Determine the [X, Y] coordinate at the center of the cell enclosing the given text.  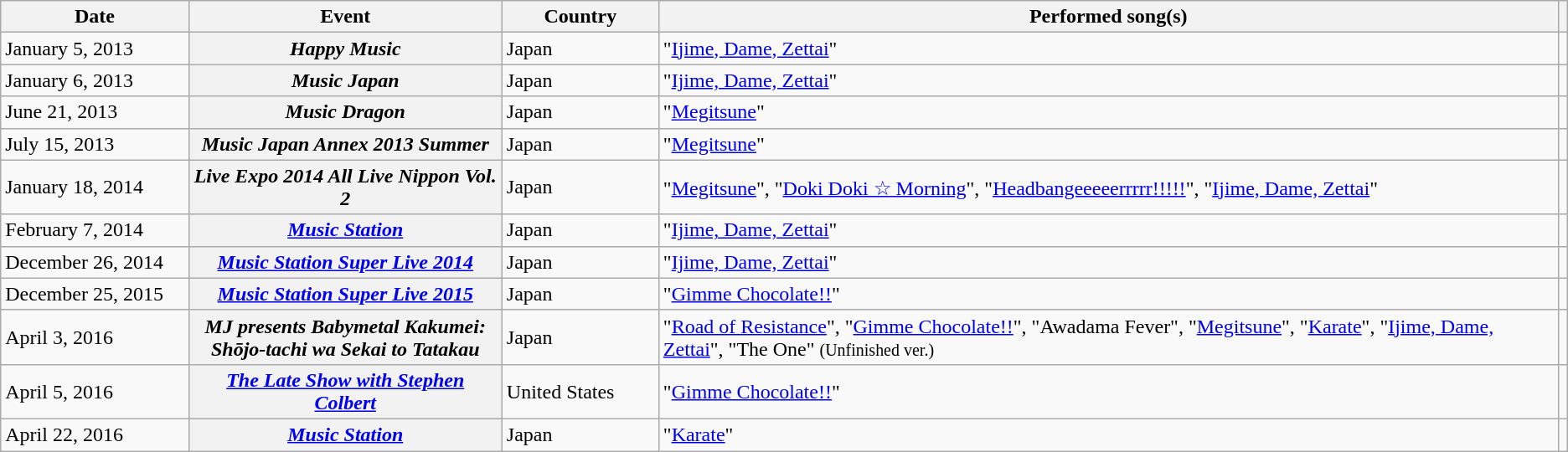
April 3, 2016 [95, 336]
United States [580, 392]
"Road of Resistance", "Gimme Chocolate!!", "Awadama Fever", "Megitsune", "Karate", "Ijime, Dame, Zettai", "The One" (Unfinished ver.) [1108, 336]
Performed song(s) [1108, 17]
Music Dragon [345, 112]
January 6, 2013 [95, 80]
February 7, 2014 [95, 230]
Music Station Super Live 2015 [345, 294]
The Late Show with Stephen Colbert [345, 392]
Music Station Super Live 2014 [345, 262]
December 25, 2015 [95, 294]
Music Japan Annex 2013 Summer [345, 144]
Music Japan [345, 80]
Date [95, 17]
April 22, 2016 [95, 434]
MJ presents Babymetal Kakumei: Shōjo-tachi wa Sekai to Tatakau [345, 336]
"Megitsune", "Doki Doki ☆ Morning", "Headbangeeeeerrrrr!!!!!", "Ijime, Dame, Zettai" [1108, 187]
December 26, 2014 [95, 262]
"Karate" [1108, 434]
April 5, 2016 [95, 392]
July 15, 2013 [95, 144]
June 21, 2013 [95, 112]
January 18, 2014 [95, 187]
January 5, 2013 [95, 49]
Country [580, 17]
Happy Music [345, 49]
Event [345, 17]
Live Expo 2014 All Live Nippon Vol. 2 [345, 187]
